Capture the cell that displays the provided text and extract its (x, y) central coordinate. 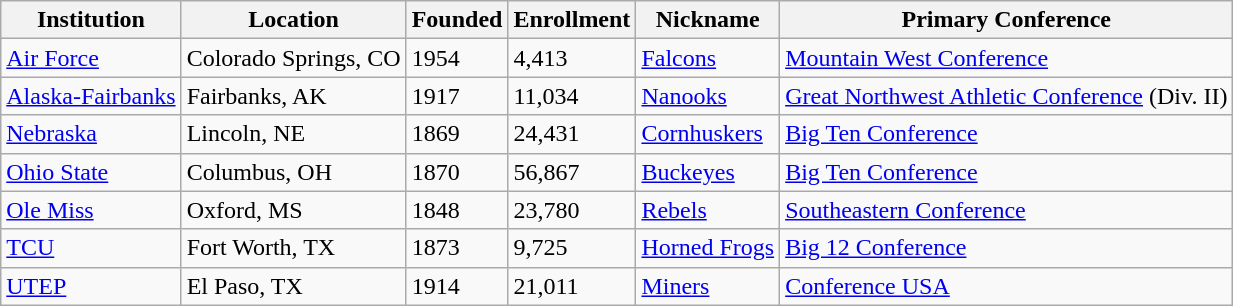
Conference USA (1006, 286)
Primary Conference (1006, 20)
1848 (457, 210)
Enrollment (572, 20)
Buckeyes (708, 172)
Cornhuskers (708, 134)
24,431 (572, 134)
UTEP (91, 286)
9,725 (572, 248)
11,034 (572, 96)
Columbus, OH (294, 172)
1914 (457, 286)
Oxford, MS (294, 210)
Alaska-Fairbanks (91, 96)
Horned Frogs (708, 248)
Mountain West Conference (1006, 58)
Nanooks (708, 96)
Great Northwest Athletic Conference (Div. II) (1006, 96)
56,867 (572, 172)
Founded (457, 20)
1917 (457, 96)
Southeastern Conference (1006, 210)
TCU (91, 248)
4,413 (572, 58)
1954 (457, 58)
1870 (457, 172)
23,780 (572, 210)
Location (294, 20)
Colorado Springs, CO (294, 58)
21,011 (572, 286)
Miners (708, 286)
1869 (457, 134)
Fort Worth, TX (294, 248)
Big 12 Conference (1006, 248)
Air Force (91, 58)
Institution (91, 20)
Lincoln, NE (294, 134)
Rebels (708, 210)
Nebraska (91, 134)
Ole Miss (91, 210)
1873 (457, 248)
Ohio State (91, 172)
El Paso, TX (294, 286)
Falcons (708, 58)
Nickname (708, 20)
Fairbanks, AK (294, 96)
